Detect which cell encompasses the target text, then output its (X, Y) center coordinate. 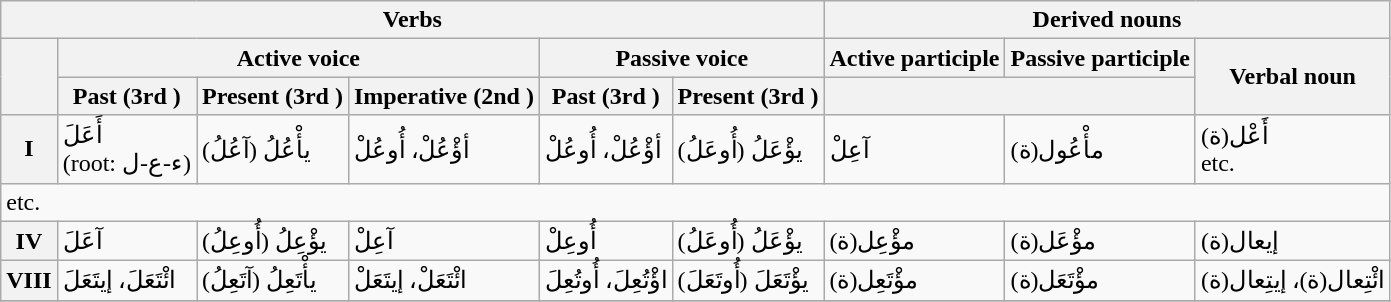
Derived nouns (1107, 20)
أَعْل(ة) etc. (1292, 149)
Passive participle (1100, 58)
Active voice (298, 58)
Active participle (914, 58)
يأْعُلُ (آعُلُ) (273, 149)
Imperative (2nd ) (444, 96)
I (29, 149)
ائْتِعال(ة)، إيتِعال(ة) (1292, 281)
Passive voice (681, 58)
مأْعُول(ة) (1100, 149)
إيعال(ة) (1292, 241)
مؤْعَل(ة) (1100, 241)
أَعَلَ (root: ء-ع-ل) (126, 149)
Verbs (412, 20)
Verbal noun (1292, 77)
IV (29, 241)
يؤْتَعَلَ (أُوتَعَلَ) (748, 281)
ائْتَعَلَ، إيتَعَلَ (126, 281)
etc. (696, 202)
مؤْتَعَل(ة) (1100, 281)
يأْتَعِلُ (آتَعِلُ) (273, 281)
مؤْعِل(ة) (914, 241)
VIII (29, 281)
ائْتَعَلْ، إيتَعَلْ (444, 281)
أُوعِلْ (606, 241)
آعَلَ (126, 241)
يؤْعِلُ (أُوعِلُ) (273, 241)
اؤْتُعِلَ، أُوتُعِلَ (606, 281)
مؤْتَعِل(ة) (914, 281)
